Determine the (X, Y) coordinate at the center of the cell enclosing the given text.  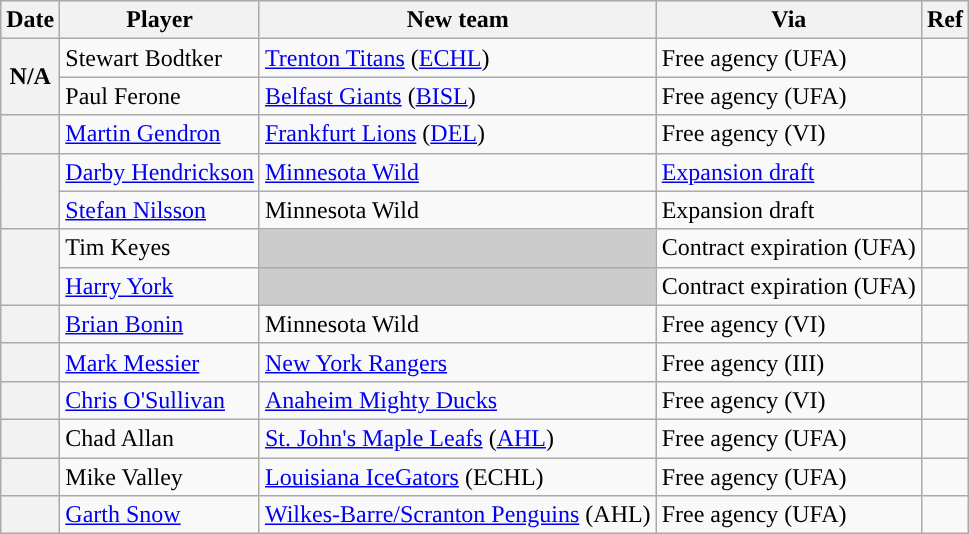
Garth Snow (160, 515)
Date (30, 20)
New team (458, 20)
Frankfurt Lions (DEL) (458, 134)
Louisiana IceGators (ECHL) (458, 477)
Chad Allan (160, 438)
Paul Ferone (160, 96)
N/A (30, 77)
Wilkes-Barre/Scranton Penguins (AHL) (458, 515)
Player (160, 20)
Mike Valley (160, 477)
New York Rangers (458, 362)
St. John's Maple Leafs (AHL) (458, 438)
Brian Bonin (160, 324)
Harry York (160, 286)
Via (788, 20)
Free agency (III) (788, 362)
Darby Hendrickson (160, 172)
Stewart Bodtker (160, 58)
Tim Keyes (160, 248)
Anaheim Mighty Ducks (458, 400)
Ref (944, 20)
Mark Messier (160, 362)
Belfast Giants (BISL) (458, 96)
Chris O'Sullivan (160, 400)
Stefan Nilsson (160, 210)
Martin Gendron (160, 134)
Trenton Titans (ECHL) (458, 58)
